Scan for the cell matching the given text and deliver its (x, y) coordinate at center. 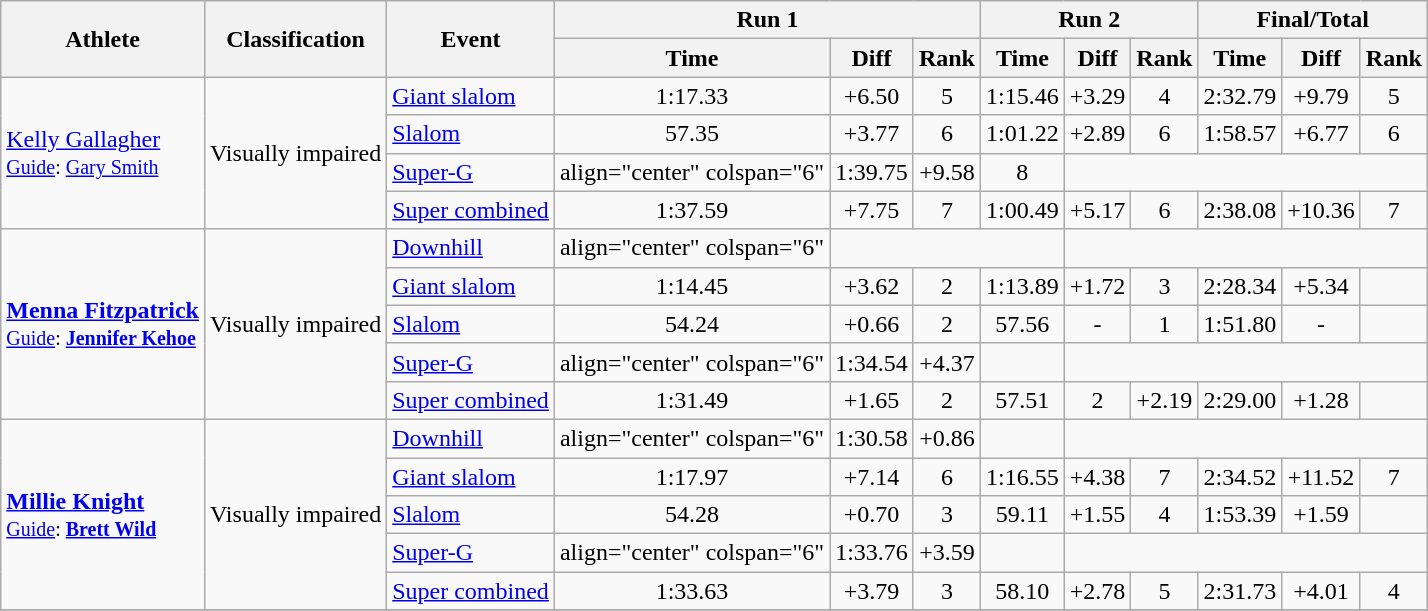
Run 2 (1088, 20)
1:14.45 (692, 286)
1:01.22 (1022, 134)
57.56 (1022, 324)
Kelly GallagherGuide: Gary Smith (103, 153)
+0.70 (872, 515)
+9.58 (946, 172)
+11.52 (1322, 477)
1:39.75 (872, 172)
+2.78 (1098, 591)
1:30.58 (872, 438)
Run 1 (767, 20)
+2.89 (1098, 134)
+6.50 (872, 96)
Classification (295, 39)
Athlete (103, 39)
1:31.49 (692, 400)
+1.28 (1322, 400)
+7.14 (872, 477)
1:16.55 (1022, 477)
+3.79 (872, 591)
+6.77 (1322, 134)
Menna FitzpatrickGuide: Jennifer Kehoe (103, 324)
+1.65 (872, 400)
+4.01 (1322, 591)
Event (471, 39)
58.10 (1022, 591)
1:13.89 (1022, 286)
1:53.39 (1240, 515)
1:00.49 (1022, 210)
+1.72 (1098, 286)
Final/Total (1312, 20)
1:15.46 (1022, 96)
54.24 (692, 324)
1:51.80 (1240, 324)
1:34.54 (872, 362)
2:31.73 (1240, 591)
54.28 (692, 515)
1:37.59 (692, 210)
+5.34 (1322, 286)
+4.38 (1098, 477)
2:38.08 (1240, 210)
Millie KnightGuide: Brett Wild (103, 514)
1:17.97 (692, 477)
1:58.57 (1240, 134)
+0.86 (946, 438)
+7.75 (872, 210)
+4.37 (946, 362)
2:29.00 (1240, 400)
1:33.76 (872, 553)
+5.17 (1098, 210)
+1.55 (1098, 515)
8 (1022, 172)
59.11 (1022, 515)
57.51 (1022, 400)
+1.59 (1322, 515)
+0.66 (872, 324)
+3.29 (1098, 96)
2:28.34 (1240, 286)
+9.79 (1322, 96)
1:33.63 (692, 591)
1 (1164, 324)
+3.59 (946, 553)
1:17.33 (692, 96)
+3.62 (872, 286)
57.35 (692, 134)
2:34.52 (1240, 477)
+2.19 (1164, 400)
+10.36 (1322, 210)
2:32.79 (1240, 96)
+3.77 (872, 134)
